Identify which cell holds the provided text, then report its (x, y) central coordinate. 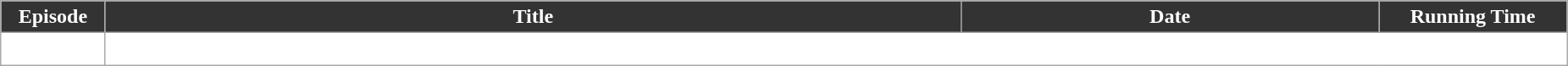
Episode (53, 17)
Running Time (1473, 17)
Title (534, 17)
Date (1171, 17)
